Pinpoint the cell where the given text exists, returning its (x, y) midpoint coordinate. 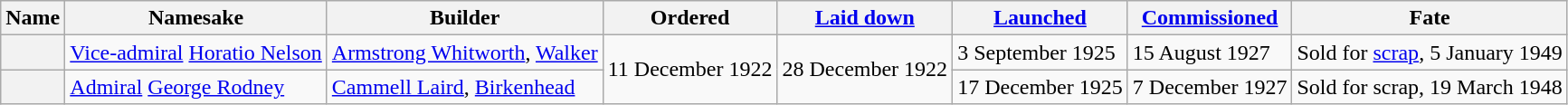
7 December 1927 (1210, 87)
17 December 1925 (1041, 87)
28 December 1922 (865, 70)
11 December 1922 (689, 70)
Name (33, 18)
Vice-admiral Horatio Nelson (196, 52)
Launched (1041, 18)
Sold for scrap, 19 March 1948 (1430, 87)
Commissioned (1210, 18)
3 September 1925 (1041, 52)
Laid down (865, 18)
Fate (1430, 18)
15 August 1927 (1210, 52)
Builder (465, 18)
Cammell Laird, Birkenhead (465, 87)
Namesake (196, 18)
Sold for scrap, 5 January 1949 (1430, 52)
Ordered (689, 18)
Armstrong Whitworth, Walker (465, 52)
Admiral George Rodney (196, 87)
